Determine the [X, Y] coordinate at the center of the cell enclosing the given text.  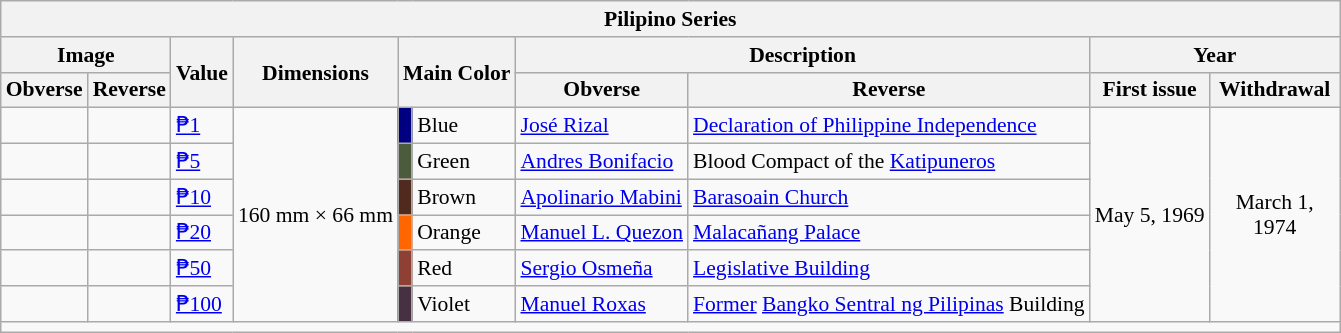
Main Color [456, 72]
Orange [464, 233]
Manuel L. Quezon [602, 233]
₱50 [202, 269]
Green [464, 162]
Image [86, 55]
Barasoain Church [889, 197]
₱5 [202, 162]
Manuel Roxas [602, 304]
Brown [464, 197]
Apolinario Mabini [602, 197]
Withdrawal [1275, 90]
Year [1215, 55]
Sergio Osmeña [602, 269]
Declaration of Philippine Independence [889, 126]
First issue [1150, 90]
March 1, 1974 [1275, 215]
Red [464, 269]
José Rizal [602, 126]
May 5, 1969 [1150, 215]
₱100 [202, 304]
Dimensions [316, 72]
Pilipino Series [670, 19]
₱20 [202, 233]
Legislative Building [889, 269]
₱1 [202, 126]
Violet [464, 304]
Blood Compact of the Katipuneros [889, 162]
Description [802, 55]
Value [202, 72]
Malacañang Palace [889, 233]
Andres Bonifacio [602, 162]
160 mm × 66 mm [316, 215]
Blue [464, 126]
₱10 [202, 197]
Former Bangko Sentral ng Pilipinas Building [889, 304]
